Output the [X, Y] coordinate of the center of the cell containing the given text.  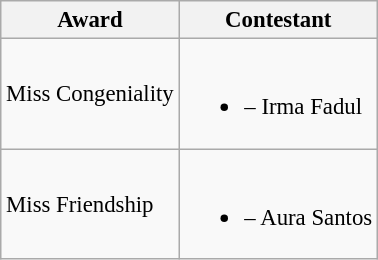
Award [90, 20]
– Aura Santos [278, 204]
– Irma Fadul [278, 94]
Miss Congeniality [90, 94]
Miss Friendship [90, 204]
Contestant [278, 20]
